Pinpoint the cell where the given text exists, returning its [X, Y] midpoint coordinate. 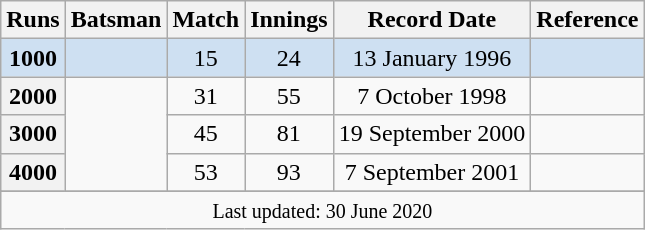
Last updated: 30 June 2020 [322, 210]
Innings [289, 20]
3000 [33, 134]
2000 [33, 96]
55 [289, 96]
7 October 1998 [432, 96]
Record Date [432, 20]
19 September 2000 [432, 134]
13 January 1996 [432, 58]
Match [206, 20]
Reference [588, 20]
81 [289, 134]
31 [206, 96]
7 September 2001 [432, 172]
4000 [33, 172]
Runs [33, 20]
45 [206, 134]
1000 [33, 58]
Batsman [116, 20]
93 [289, 172]
24 [289, 58]
15 [206, 58]
53 [206, 172]
